Determine the (X, Y) coordinate at the center of the cell enclosing the given text.  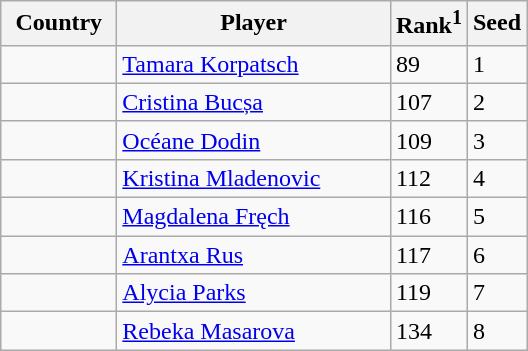
Player (254, 24)
116 (428, 217)
7 (496, 293)
107 (428, 102)
Country (59, 24)
Rebeka Masarova (254, 331)
2 (496, 102)
Magdalena Fręch (254, 217)
5 (496, 217)
109 (428, 140)
Océane Dodin (254, 140)
Kristina Mladenovic (254, 178)
1 (496, 64)
89 (428, 64)
Alycia Parks (254, 293)
Seed (496, 24)
Rank1 (428, 24)
8 (496, 331)
4 (496, 178)
6 (496, 255)
Tamara Korpatsch (254, 64)
Arantxa Rus (254, 255)
119 (428, 293)
3 (496, 140)
117 (428, 255)
Cristina Bucșa (254, 102)
134 (428, 331)
112 (428, 178)
